Identify which cell holds the provided text, then report its [x, y] central coordinate. 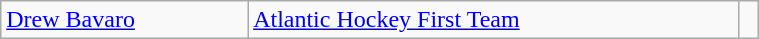
Atlantic Hockey First Team [493, 20]
Drew Bavaro [124, 20]
